Find where the given text appears and provide that cell's center as (X, Y) coordinate. 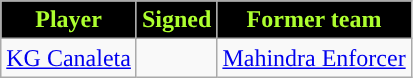
Mahindra Enforcer (314, 58)
Signed (176, 20)
Former team (314, 20)
Player (69, 20)
KG Canaleta (69, 58)
